Output the [X, Y] coordinate of the center of the cell containing the given text.  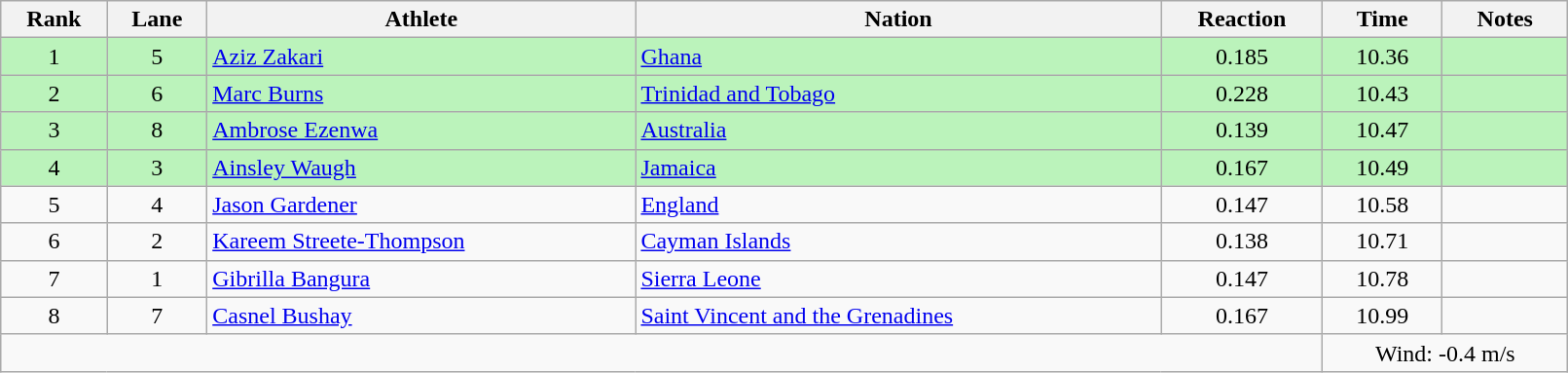
10.71 [1382, 242]
Athlete [421, 19]
10.58 [1382, 205]
Reaction [1242, 19]
10.36 [1382, 56]
10.47 [1382, 131]
Trinidad and Tobago [898, 93]
Ambrose Ezenwa [421, 131]
Kareem Streete-Thompson [421, 242]
Nation [898, 19]
10.78 [1382, 279]
England [898, 205]
0.185 [1242, 56]
Rank [55, 19]
Marc Burns [421, 93]
Jamaica [898, 168]
Aziz Zakari [421, 56]
Gibrilla Bangura [421, 279]
0.138 [1242, 242]
10.49 [1382, 168]
Wind: -0.4 m/s [1445, 353]
10.43 [1382, 93]
Ghana [898, 56]
0.139 [1242, 131]
Sierra Leone [898, 279]
Time [1382, 19]
Ainsley Waugh [421, 168]
Jason Gardener [421, 205]
10.99 [1382, 316]
0.228 [1242, 93]
Cayman Islands [898, 242]
Saint Vincent and the Grenadines [898, 316]
Notes [1505, 19]
Lane [158, 19]
Casnel Bushay [421, 316]
Australia [898, 131]
